Output the [x, y] coordinate of the center of the cell containing the given text.  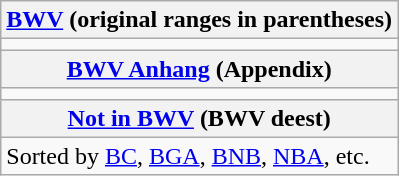
BWV (original ranges in parentheses) [200, 20]
Not in BWV (BWV deest) [200, 118]
Sorted by BC, BGA, BNB, NBA, etc. [200, 156]
BWV Anhang (Appendix) [200, 69]
